From the cell containing the given text, extract its center point as [x, y] coordinate. 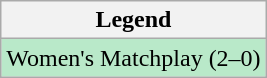
Women's Matchplay (2–0) [134, 58]
Legend [134, 20]
